Find where the given text appears and provide that cell's center as [X, Y] coordinate. 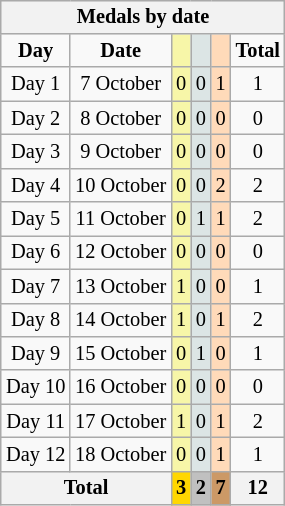
8 October [120, 118]
15 October [120, 354]
Day 3 [36, 152]
7 [221, 488]
Day 2 [36, 118]
16 October [120, 387]
Day 7 [36, 286]
Day 12 [36, 455]
11 October [120, 219]
Day 10 [36, 387]
10 October [120, 185]
Day 5 [36, 219]
Day 8 [36, 320]
Day [36, 51]
3 [181, 488]
Day 1 [36, 84]
Day 4 [36, 185]
13 October [120, 286]
7 October [120, 84]
Date [120, 51]
18 October [120, 455]
Day 6 [36, 253]
9 October [120, 152]
12 [258, 488]
Day 11 [36, 421]
Medals by date [143, 17]
Day 9 [36, 354]
14 October [120, 320]
17 October [120, 421]
12 October [120, 253]
